From the cell containing the given text, extract its center point as [X, Y] coordinate. 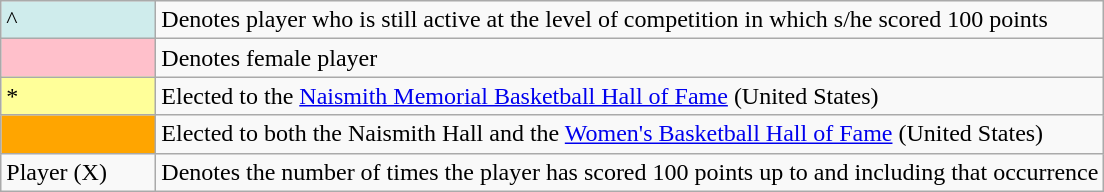
^ [78, 20]
* [78, 96]
Denotes the number of times the player has scored 100 points up to and including that occurrence [630, 172]
Elected to the Naismith Memorial Basketball Hall of Fame (United States) [630, 96]
Denotes female player [630, 58]
Player (X) [78, 172]
Elected to both the Naismith Hall and the Women's Basketball Hall of Fame (United States) [630, 134]
Denotes player who is still active at the level of competition in which s/he scored 100 points [630, 20]
